Provide the [X, Y] coordinate of the cell's center where the given text is located.  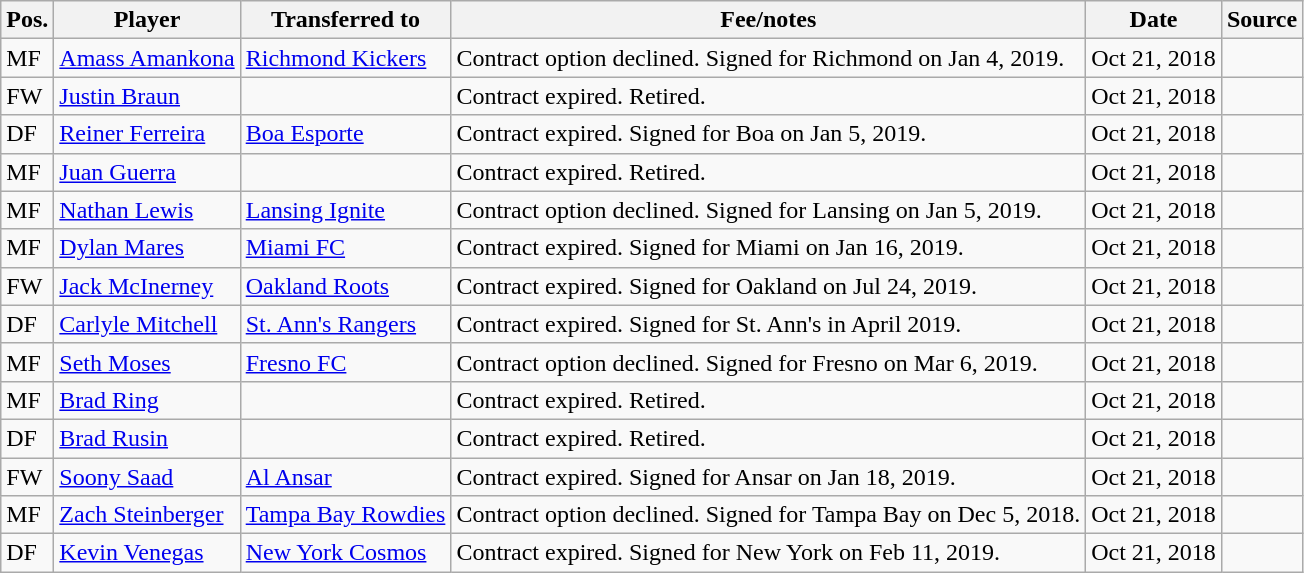
Source [1262, 20]
Contract option declined. Signed for Lansing on Jan 5, 2019. [768, 210]
Contract option declined. Signed for Fresno on Mar 6, 2019. [768, 362]
Miami FC [346, 248]
Date [1154, 20]
Contract expired. Signed for Miami on Jan 16, 2019. [768, 248]
Contract expired. Signed for St. Ann's in April 2019. [768, 324]
Amass Amankona [147, 58]
Boa Esporte [346, 134]
Contract expired. Signed for Oakland on Jul 24, 2019. [768, 286]
Contract expired. Signed for New York on Feb 11, 2019. [768, 553]
Tampa Bay Rowdies [346, 515]
Dylan Mares [147, 248]
Lansing Ignite [346, 210]
Juan Guerra [147, 172]
Reiner Ferreira [147, 134]
Oakland Roots [346, 286]
Brad Ring [147, 400]
Player [147, 20]
Soony Saad [147, 477]
Contract option declined. Signed for Tampa Bay on Dec 5, 2018. [768, 515]
Al Ansar [346, 477]
Seth Moses [147, 362]
New York Cosmos [346, 553]
Transferred to [346, 20]
Fresno FC [346, 362]
Justin Braun [147, 96]
St. Ann's Rangers [346, 324]
Kevin Venegas [147, 553]
Contract expired. Signed for Ansar on Jan 18, 2019. [768, 477]
Contract expired. Signed for Boa on Jan 5, 2019. [768, 134]
Fee/notes [768, 20]
Carlyle Mitchell [147, 324]
Zach Steinberger [147, 515]
Jack McInerney [147, 286]
Pos. [28, 20]
Richmond Kickers [346, 58]
Brad Rusin [147, 438]
Contract option declined. Signed for Richmond on Jan 4, 2019. [768, 58]
Nathan Lewis [147, 210]
